For the text-containing cell, return its midpoint in (X, Y) coordinate format. 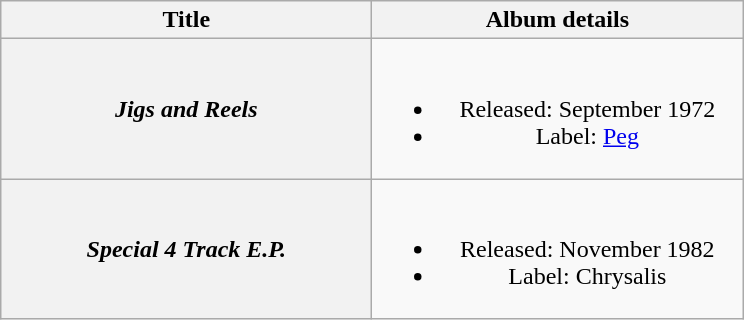
Special 4 Track E.P. (186, 249)
Album details (558, 20)
Released: November 1982Label: Chrysalis (558, 249)
Released: September 1972Label: Peg (558, 109)
Title (186, 20)
Jigs and Reels (186, 109)
